Pinpoint the cell where the given text exists, returning its (x, y) midpoint coordinate. 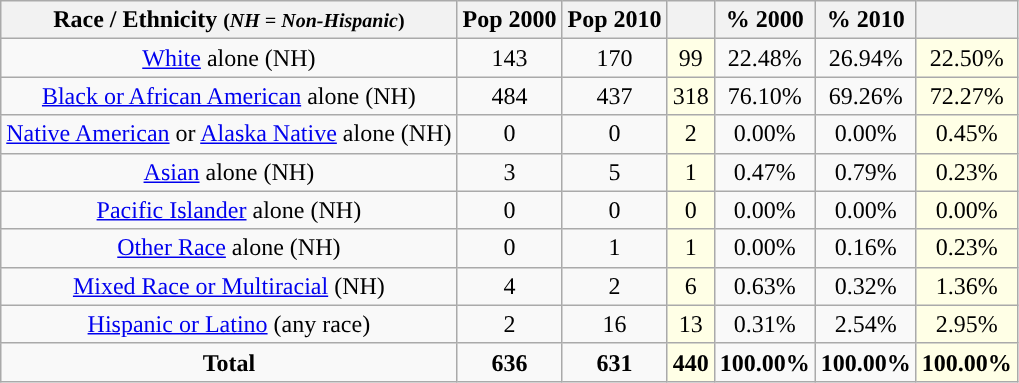
Pop 2000 (510, 20)
0.63% (764, 286)
636 (510, 362)
440 (690, 362)
Other Race alone (NH) (229, 248)
16 (614, 324)
0.32% (866, 286)
Native American or Alaska Native alone (NH) (229, 134)
Mixed Race or Multiracial (NH) (229, 286)
22.50% (966, 58)
% 2000 (764, 20)
99 (690, 58)
Race / Ethnicity (NH = Non-Hispanic) (229, 20)
2.95% (966, 324)
69.26% (866, 96)
Pacific Islander alone (NH) (229, 210)
26.94% (866, 58)
0.79% (866, 172)
Asian alone (NH) (229, 172)
170 (614, 58)
4 (510, 286)
Pop 2010 (614, 20)
0.16% (866, 248)
1.36% (966, 286)
72.27% (966, 96)
631 (614, 362)
484 (510, 96)
0.45% (966, 134)
437 (614, 96)
3 (510, 172)
% 2010 (866, 20)
2.54% (866, 324)
0.31% (764, 324)
5 (614, 172)
76.10% (764, 96)
13 (690, 324)
143 (510, 58)
Black or African American alone (NH) (229, 96)
22.48% (764, 58)
6 (690, 286)
Hispanic or Latino (any race) (229, 324)
White alone (NH) (229, 58)
Total (229, 362)
0.47% (764, 172)
318 (690, 96)
